Provide the (X, Y) coordinate of the cell's center where the given text is located.  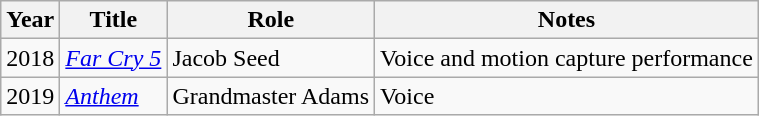
2019 (30, 96)
Role (271, 20)
Far Cry 5 (114, 58)
Anthem (114, 96)
Year (30, 20)
Notes (567, 20)
Voice (567, 96)
Jacob Seed (271, 58)
Grandmaster Adams (271, 96)
2018 (30, 58)
Voice and motion capture performance (567, 58)
Title (114, 20)
